Return the [x, y] coordinate for the center point of the cell that contains the specified text.  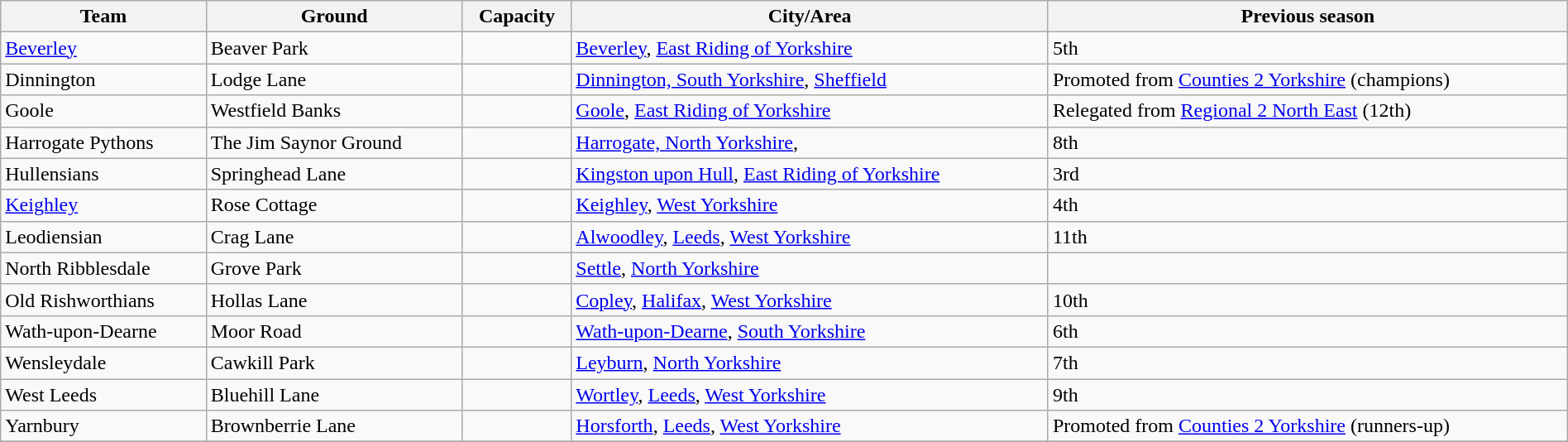
Cawkill Park [334, 363]
Hollas Lane [334, 300]
Promoted from Counties 2 Yorkshire (runners-up) [1307, 426]
Wortley, Leeds, West Yorkshire [810, 395]
North Ribblesdale [103, 268]
Moor Road [334, 331]
Hullensians [103, 174]
Brownberrie Lane [334, 426]
Relegated from Regional 2 North East (12th) [1307, 111]
Old Rishworthians [103, 300]
Capacity [517, 17]
Keighley, West Yorkshire [810, 205]
3rd [1307, 174]
The Jim Saynor Ground [334, 142]
7th [1307, 363]
Wensleydale [103, 363]
8th [1307, 142]
Keighley [103, 205]
Wath-upon-Dearne, South Yorkshire [810, 331]
Goole, East Riding of Yorkshire [810, 111]
Team [103, 17]
Settle, North Yorkshire [810, 268]
Promoted from Counties 2 Yorkshire (champions) [1307, 79]
Leyburn, North Yorkshire [810, 363]
9th [1307, 395]
5th [1307, 48]
4th [1307, 205]
Grove Park [334, 268]
Ground [334, 17]
Westfield Banks [334, 111]
Crag Lane [334, 237]
Horsforth, Leeds, West Yorkshire [810, 426]
Dinnington, South Yorkshire, Sheffield [810, 79]
Leodiensian [103, 237]
Kingston upon Hull, East Riding of Yorkshire [810, 174]
Previous season [1307, 17]
11th [1307, 237]
Goole [103, 111]
West Leeds [103, 395]
Springhead Lane [334, 174]
10th [1307, 300]
Beverley, East Riding of Yorkshire [810, 48]
Rose Cottage [334, 205]
City/Area [810, 17]
Harrogate, North Yorkshire, [810, 142]
Beaver Park [334, 48]
Wath-upon-Dearne [103, 331]
6th [1307, 331]
Beverley [103, 48]
Bluehill Lane [334, 395]
Yarnbury [103, 426]
Harrogate Pythons [103, 142]
Lodge Lane [334, 79]
Dinnington [103, 79]
Alwoodley, Leeds, West Yorkshire [810, 237]
Copley, Halifax, West Yorkshire [810, 300]
